Search for the cell housing the specified text and yield its (X, Y) center coordinate. 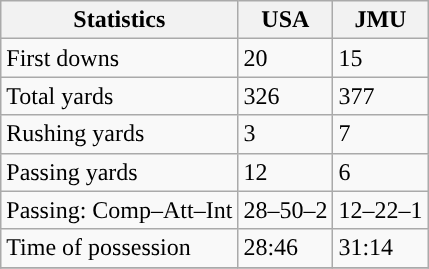
Rushing yards (120, 134)
7 (380, 134)
Time of possession (120, 248)
First downs (120, 58)
Total yards (120, 96)
USA (286, 20)
12 (286, 172)
Passing: Comp–Att–Int (120, 210)
20 (286, 58)
15 (380, 58)
28–50–2 (286, 210)
Statistics (120, 20)
12–22–1 (380, 210)
JMU (380, 20)
3 (286, 134)
Passing yards (120, 172)
31:14 (380, 248)
377 (380, 96)
6 (380, 172)
28:46 (286, 248)
326 (286, 96)
